Return the (x, y) coordinate for the center point of the cell that contains the specified text.  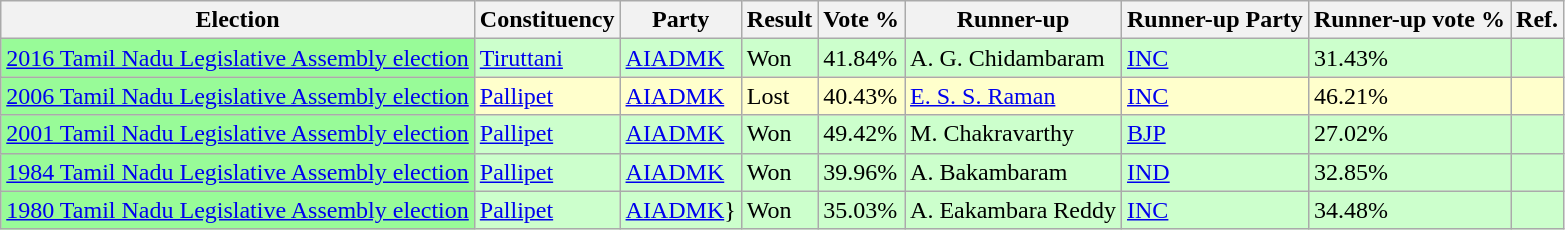
2016 Tamil Nadu Legislative Assembly election (238, 58)
2006 Tamil Nadu Legislative Assembly election (238, 96)
Vote % (862, 20)
27.02% (1409, 134)
Party (680, 20)
1984 Tamil Nadu Legislative Assembly election (238, 172)
A. G. Chidambaram (1014, 58)
BJP (1216, 134)
46.21% (1409, 96)
49.42% (862, 134)
Runner-up (1014, 20)
Runner-up Party (1216, 20)
Tiruttani (547, 58)
2001 Tamil Nadu Legislative Assembly election (238, 134)
34.48% (1409, 210)
41.84% (862, 58)
Runner-up vote % (1409, 20)
M. Chakravarthy (1014, 134)
Ref. (1538, 20)
1980 Tamil Nadu Legislative Assembly election (238, 210)
IND (1216, 172)
Lost (779, 96)
31.43% (1409, 58)
Constituency (547, 20)
A. Bakambaram (1014, 172)
E. S. S. Raman (1014, 96)
39.96% (862, 172)
Election (238, 20)
A. Eakambara Reddy (1014, 210)
40.43% (862, 96)
35.03% (862, 210)
Result (779, 20)
AIADMK} (680, 210)
32.85% (1409, 172)
